Locate the cell with the specified text and output its [x, y] center coordinate. 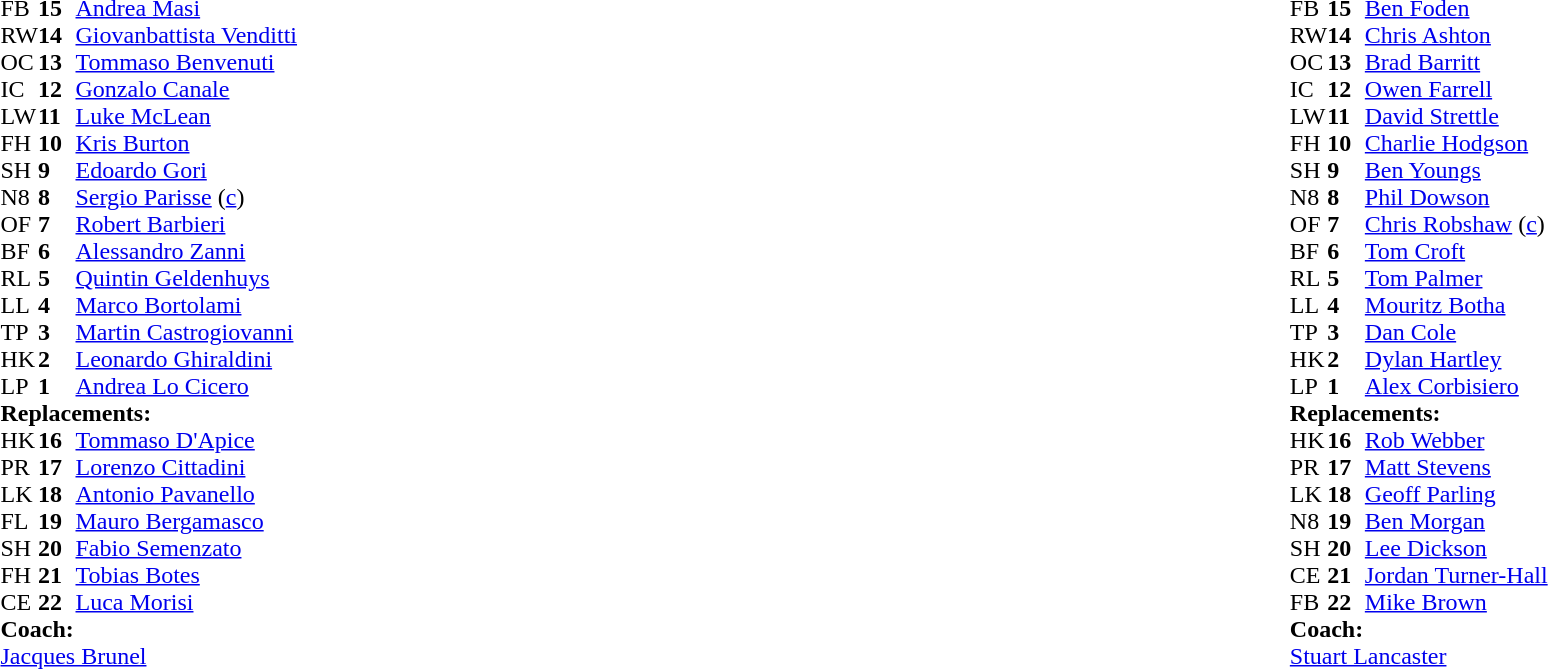
Marco Bortolami [187, 306]
Gonzalo Canale [187, 90]
Andrea Lo Cicero [187, 386]
Chris Ashton [1456, 36]
Lee Dickson [1456, 548]
Quintin Geldenhuys [187, 278]
Jordan Turner-Hall [1456, 576]
Ben Youngs [1456, 170]
Chris Robshaw (c) [1456, 224]
Brad Barritt [1456, 62]
Alex Corbisiero [1456, 386]
Leonardo Ghiraldini [187, 360]
Fabio Semenzato [187, 548]
Kris Burton [187, 144]
Mike Brown [1456, 602]
Antonio Pavanello [187, 494]
Dylan Hartley [1456, 360]
Tom Palmer [1456, 278]
David Strettle [1456, 116]
Lorenzo Cittadini [187, 468]
Phil Dowson [1456, 198]
Alessandro Zanni [187, 252]
Mouritz Botha [1456, 306]
Matt Stevens [1456, 468]
Tommaso Benvenuti [187, 62]
Rob Webber [1456, 440]
Luke McLean [187, 116]
Geoff Parling [1456, 494]
Charlie Hodgson [1456, 144]
Giovanbattista Venditti [187, 36]
Owen Farrell [1456, 90]
FB [1309, 602]
Luca Morisi [187, 602]
Robert Barbieri [187, 224]
Edoardo Gori [187, 170]
Jacques Brunel [148, 656]
Tobias Botes [187, 576]
Tom Croft [1456, 252]
Stuart Lancaster [1419, 656]
Martin Castrogiovanni [187, 332]
Tommaso D'Apice [187, 440]
Mauro Bergamasco [187, 522]
Dan Cole [1456, 332]
Ben Morgan [1456, 522]
FL [19, 522]
Sergio Parisse (c) [187, 198]
